Capture the cell that displays the provided text and extract its (x, y) central coordinate. 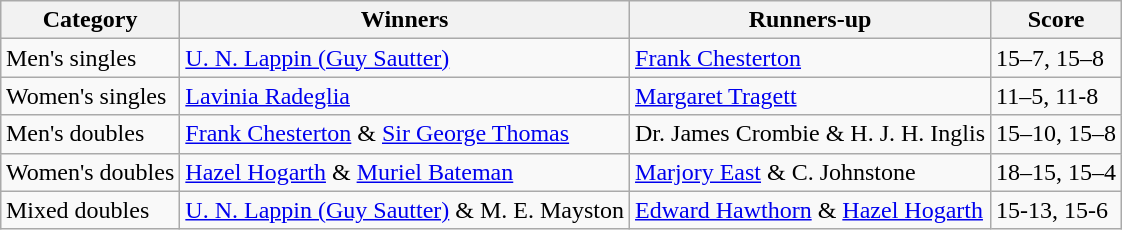
Runners-up (810, 20)
Frank Chesterton (810, 58)
Score (1056, 20)
Lavinia Radeglia (405, 96)
Hazel Hogarth & Muriel Bateman (405, 172)
Women's singles (90, 96)
15-13, 15-6 (1056, 210)
Men's singles (90, 58)
Edward Hawthorn & Hazel Hogarth (810, 210)
Category (90, 20)
Frank Chesterton & Sir George Thomas (405, 134)
15–10, 15–8 (1056, 134)
Marjory East & C. Johnstone (810, 172)
18–15, 15–4 (1056, 172)
U. N. Lappin (Guy Sautter) & M. E. Mayston (405, 210)
Dr. James Crombie & H. J. H. Inglis (810, 134)
Women's doubles (90, 172)
Margaret Tragett (810, 96)
Mixed doubles (90, 210)
U. N. Lappin (Guy Sautter) (405, 58)
11–5, 11-8 (1056, 96)
Winners (405, 20)
15–7, 15–8 (1056, 58)
Men's doubles (90, 134)
